Provide the (x, y) coordinate of the cell's center where the given text is located.  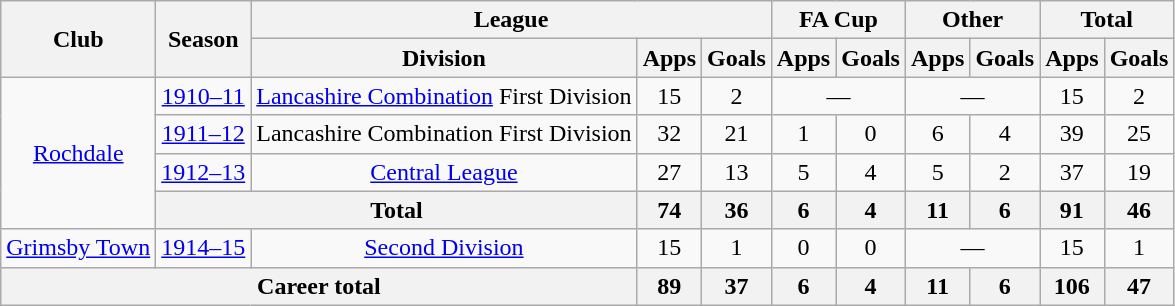
Second Division (444, 248)
39 (1072, 134)
1914–15 (204, 248)
47 (1139, 286)
League (512, 20)
Central League (444, 172)
19 (1139, 172)
106 (1072, 286)
Rochdale (78, 153)
Career total (319, 286)
1910–11 (204, 96)
1912–13 (204, 172)
74 (669, 210)
21 (737, 134)
1911–12 (204, 134)
FA Cup (838, 20)
25 (1139, 134)
Season (204, 39)
32 (669, 134)
Grimsby Town (78, 248)
13 (737, 172)
Club (78, 39)
89 (669, 286)
36 (737, 210)
46 (1139, 210)
27 (669, 172)
Other (972, 20)
Division (444, 58)
91 (1072, 210)
